Capture the cell that displays the provided text and extract its [X, Y] central coordinate. 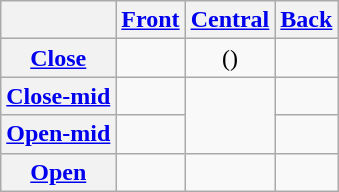
() [230, 58]
Back [306, 20]
Close [58, 58]
Close-mid [58, 96]
Open [58, 172]
Central [230, 20]
Front [150, 20]
Open-mid [58, 134]
